Output the [X, Y] coordinate of the center of the cell containing the given text.  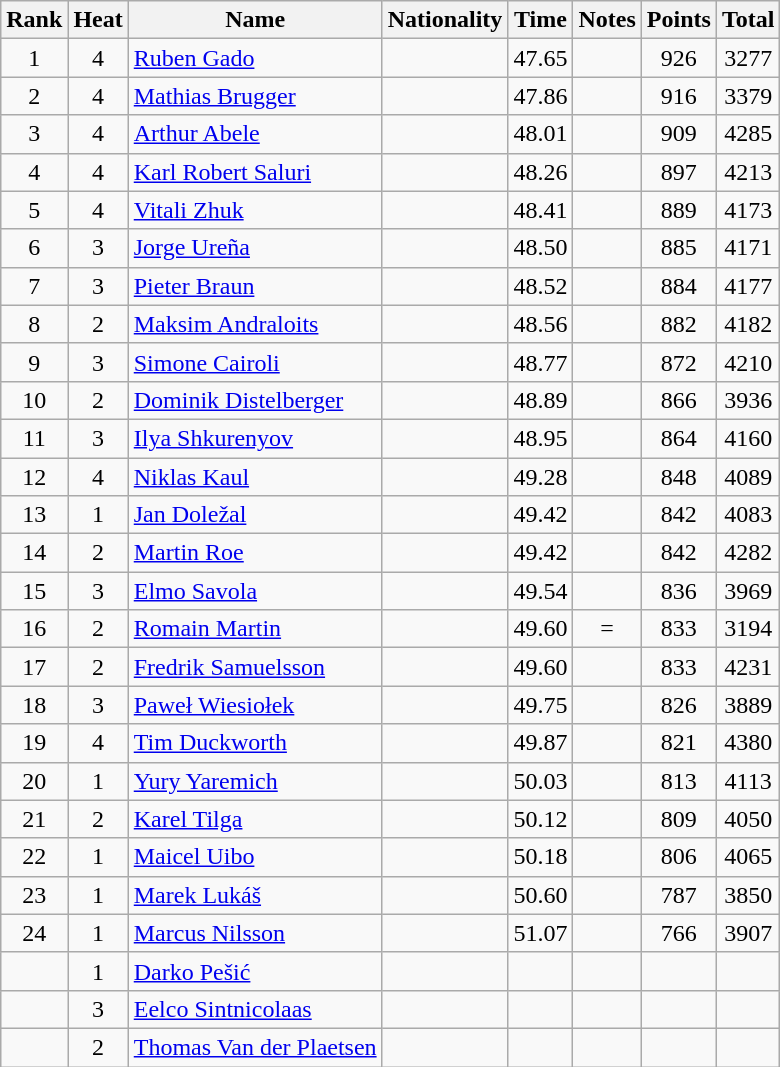
22 [34, 857]
14 [34, 553]
4285 [748, 134]
Heat [98, 20]
Ruben Gado [255, 58]
19 [34, 743]
Simone Cairoli [255, 362]
49.75 [540, 705]
4182 [748, 324]
16 [34, 629]
766 [678, 933]
3907 [748, 933]
Pieter Braun [255, 286]
836 [678, 591]
889 [678, 210]
Rank [34, 20]
Marcus Nilsson [255, 933]
4282 [748, 553]
49.54 [540, 591]
51.07 [540, 933]
4113 [748, 781]
10 [34, 400]
864 [678, 438]
47.86 [540, 96]
Maksim Andraloits [255, 324]
872 [678, 362]
Tim Duckworth [255, 743]
Romain Martin [255, 629]
50.12 [540, 819]
4089 [748, 477]
20 [34, 781]
8 [34, 324]
Name [255, 20]
3277 [748, 58]
48.95 [540, 438]
4210 [748, 362]
Marek Lukáš [255, 895]
Vitali Zhuk [255, 210]
Thomas Van der Plaetsen [255, 1047]
17 [34, 667]
Maicel Uibo [255, 857]
7 [34, 286]
48.50 [540, 248]
813 [678, 781]
4213 [748, 172]
884 [678, 286]
882 [678, 324]
3969 [748, 591]
Fredrik Samuelsson [255, 667]
23 [34, 895]
= [607, 629]
4160 [748, 438]
49.87 [540, 743]
5 [34, 210]
Total [748, 20]
4231 [748, 667]
Notes [607, 20]
48.26 [540, 172]
916 [678, 96]
48.41 [540, 210]
50.18 [540, 857]
49.28 [540, 477]
821 [678, 743]
50.60 [540, 895]
4173 [748, 210]
926 [678, 58]
4083 [748, 515]
15 [34, 591]
48.77 [540, 362]
3889 [748, 705]
13 [34, 515]
Mathias Brugger [255, 96]
12 [34, 477]
21 [34, 819]
11 [34, 438]
Nationality [445, 20]
806 [678, 857]
4171 [748, 248]
Dominik Distelberger [255, 400]
48.01 [540, 134]
Time [540, 20]
885 [678, 248]
Darko Pešić [255, 971]
48.52 [540, 286]
787 [678, 895]
809 [678, 819]
Ilya Shkurenyov [255, 438]
Karel Tilga [255, 819]
Eelco Sintnicolaas [255, 1009]
6 [34, 248]
9 [34, 362]
3850 [748, 895]
Yury Yaremich [255, 781]
4050 [748, 819]
18 [34, 705]
909 [678, 134]
Elmo Savola [255, 591]
4177 [748, 286]
Niklas Kaul [255, 477]
Arthur Abele [255, 134]
3194 [748, 629]
Jorge Ureña [255, 248]
866 [678, 400]
826 [678, 705]
50.03 [540, 781]
4065 [748, 857]
Points [678, 20]
4380 [748, 743]
Jan Doležal [255, 515]
3936 [748, 400]
48.56 [540, 324]
3379 [748, 96]
848 [678, 477]
Karl Robert Saluri [255, 172]
Martin Roe [255, 553]
Paweł Wiesiołek [255, 705]
47.65 [540, 58]
48.89 [540, 400]
24 [34, 933]
897 [678, 172]
